Return (x, y) of the center of cell containing provided text 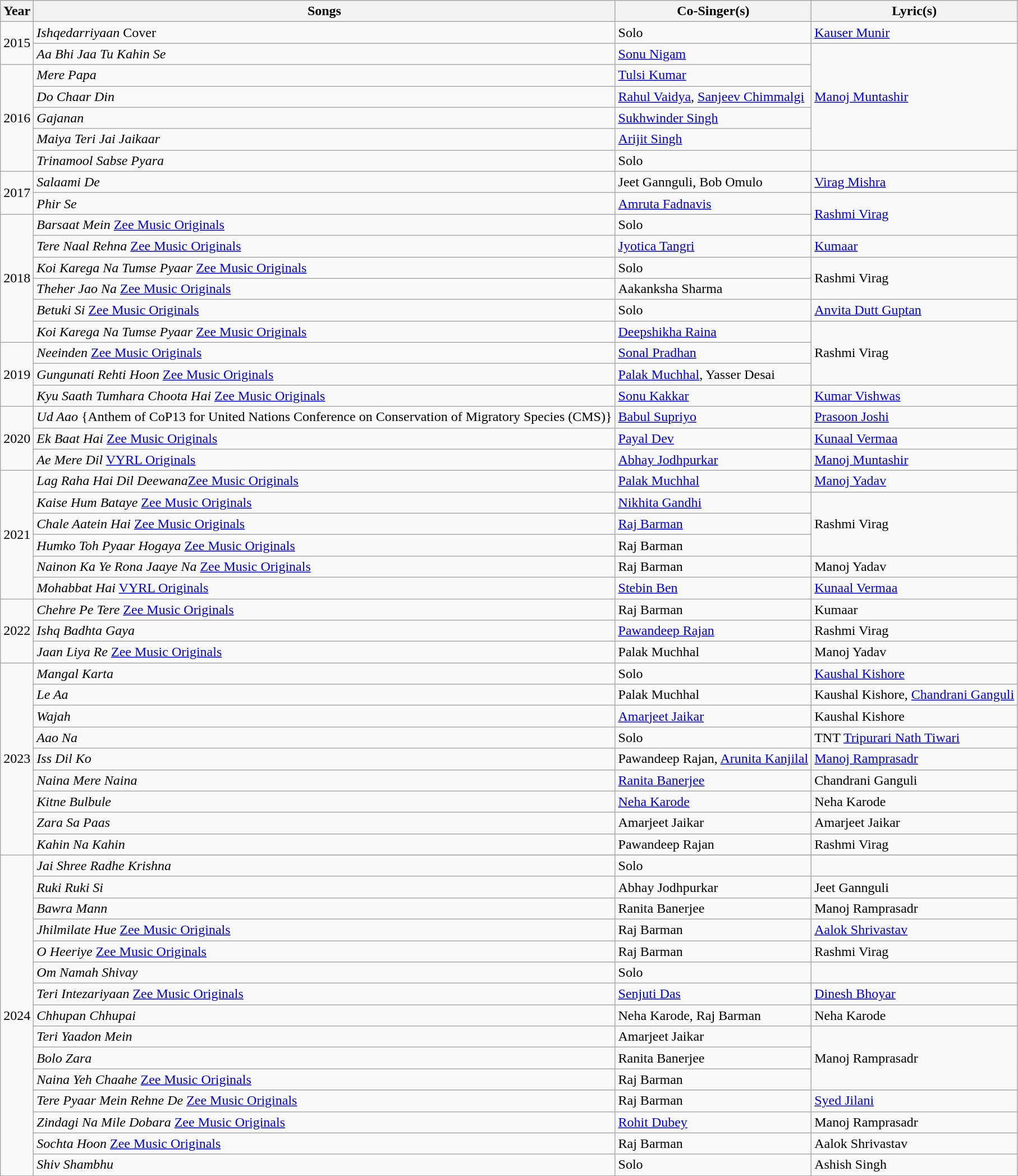
Mangal Karta (324, 674)
Tulsi Kumar (713, 75)
Lag Raha Hai Dil DeewanaZee Music Originals (324, 481)
Lyric(s) (915, 11)
Ashish Singh (915, 1165)
Chehre Pe Tere Zee Music Originals (324, 609)
TNT Tripurari Nath Tiwari (915, 738)
Wajah (324, 716)
2023 (17, 759)
Sonu Kakkar (713, 396)
Om Namah Shivay (324, 973)
Kahin Na Kahin (324, 844)
Deepshikha Raina (713, 332)
Dinesh Bhoyar (915, 994)
Palak Muchhal, Yasser Desai (713, 374)
Year (17, 11)
Anvita Dutt Guptan (915, 310)
Bawra Mann (324, 908)
Tere Naal Rehna Zee Music Originals (324, 246)
Babul Supriyo (713, 417)
Bolo Zara (324, 1058)
Gajanan (324, 118)
Kauser Munir (915, 33)
Zindagi Na Mile Dobara Zee Music Originals (324, 1122)
Sochta Hoon Zee Music Originals (324, 1143)
Jyotica Tangri (713, 246)
Neha Karode, Raj Barman (713, 1015)
Nikhita Gandhi (713, 502)
Naina Mere Naina (324, 780)
Theher Jao Na Zee Music Originals (324, 289)
Jhilmilate Hue Zee Music Originals (324, 930)
Le Aa (324, 695)
Naina Yeh Chaahe Zee Music Originals (324, 1079)
Humko Toh Pyaar Hogaya Zee Music Originals (324, 545)
2018 (17, 278)
Betuki Si Zee Music Originals (324, 310)
Kumar Vishwas (915, 396)
Kitne Bulbule (324, 802)
2017 (17, 193)
Chhupan Chhupai (324, 1015)
Do Chaar Din (324, 97)
Teri Intezariyaan Zee Music Originals (324, 994)
Salaami De (324, 182)
Amruta Fadnavis (713, 203)
Ishqedarriyaan Cover (324, 33)
Nainon Ka Ye Rona Jaaye Na Zee Music Originals (324, 566)
Teri Yaadon Mein (324, 1037)
Aa Bhi Jaa Tu Kahin Se (324, 54)
Zara Sa Paas (324, 823)
Neeinden Zee Music Originals (324, 353)
Ae Mere Dil VYRL Originals (324, 460)
Ruki Ruki Si (324, 887)
2020 (17, 438)
Mere Papa (324, 75)
Stebin Ben (713, 588)
Ek Baat Hai Zee Music Originals (324, 438)
Sukhwinder Singh (713, 118)
Sonal Pradhan (713, 353)
Ud Aao {Anthem of CoP13 for United Nations Conference on Conservation of Migratory Species (CMS)} (324, 417)
Ishq Badhta Gaya (324, 631)
Jeet Gannguli (915, 887)
Jeet Gannguli, Bob Omulo (713, 182)
Shiv Shambhu (324, 1165)
Kaise Hum Bataye Zee Music Originals (324, 502)
Payal Dev (713, 438)
Jai Shree Radhe Krishna (324, 866)
Songs (324, 11)
Arijit Singh (713, 139)
Iss Dil Ko (324, 759)
Phir Se (324, 203)
Aao Na (324, 738)
Prasoon Joshi (915, 417)
Barsaat Mein Zee Music Originals (324, 225)
Mohabbat Hai VYRL Originals (324, 588)
Chale Aatein Hai Zee Music Originals (324, 524)
Sonu Nigam (713, 54)
Kaushal Kishore, Chandrani Ganguli (915, 695)
Pawandeep Rajan, Arunita Kanjilal (713, 759)
2022 (17, 630)
Jaan Liya Re Zee Music Originals (324, 652)
Gungunati Rehti Hoon Zee Music Originals (324, 374)
O Heeriye Zee Music Originals (324, 951)
Senjuti Das (713, 994)
Chandrani Ganguli (915, 780)
Maiya Teri Jai Jaikaar (324, 139)
Virag Mishra (915, 182)
Rohit Dubey (713, 1122)
Kyu Saath Tumhara Choota Hai Zee Music Originals (324, 396)
Aakanksha Sharma (713, 289)
2024 (17, 1015)
2016 (17, 118)
Co-Singer(s) (713, 11)
Rahul Vaidya, Sanjeev Chimmalgi (713, 97)
2019 (17, 374)
Syed Jilani (915, 1101)
2015 (17, 43)
Trinamool Sabse Pyara (324, 161)
2021 (17, 534)
Tere Pyaar Mein Rehne De Zee Music Originals (324, 1101)
